Locate the cell with the specified text and output its (x, y) center coordinate. 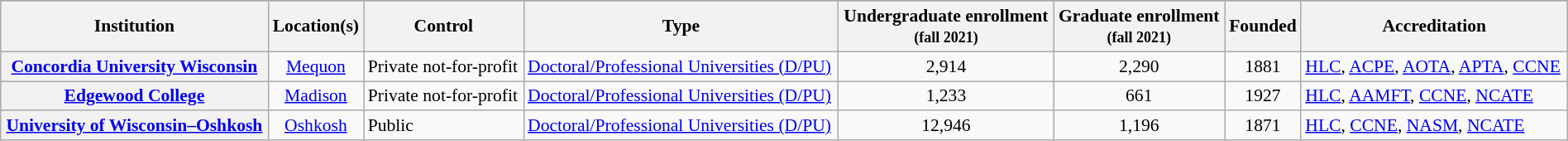
Oshkosh (316, 126)
HLC, AAMFT, CCNE, NCATE (1434, 96)
Control (443, 27)
University of Wisconsin–Oshkosh (134, 126)
Graduate enrollment(fall 2021) (1140, 27)
HLC, ACPE, AOTA, APTA, CCNE (1434, 66)
HLC, CCNE, NASM, NCATE (1434, 126)
1927 (1264, 96)
Madison (316, 96)
2,914 (946, 66)
Institution (134, 27)
Type (681, 27)
1,233 (946, 96)
Location(s) (316, 27)
Concordia University Wisconsin (134, 66)
Public (443, 126)
12,946 (946, 126)
Founded (1264, 27)
661 (1140, 96)
2,290 (1140, 66)
Undergraduate enrollment(fall 2021) (946, 27)
Accreditation (1434, 27)
1881 (1264, 66)
1871 (1264, 126)
Mequon (316, 66)
1,196 (1140, 126)
Edgewood College (134, 96)
